Capture the cell that displays the provided text and extract its (X, Y) central coordinate. 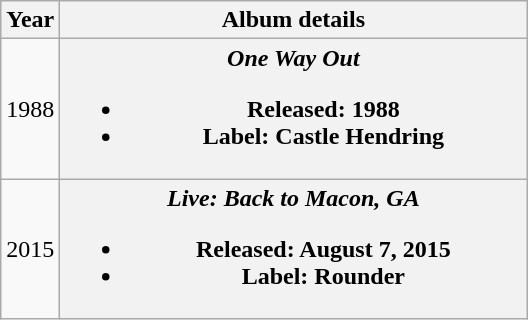
Year (30, 20)
Album details (294, 20)
Live: Back to Macon, GAReleased: August 7, 2015Label: Rounder (294, 249)
One Way OutReleased: 1988Label: Castle Hendring (294, 109)
1988 (30, 109)
2015 (30, 249)
